Capture the cell that displays the provided text and extract its (x, y) central coordinate. 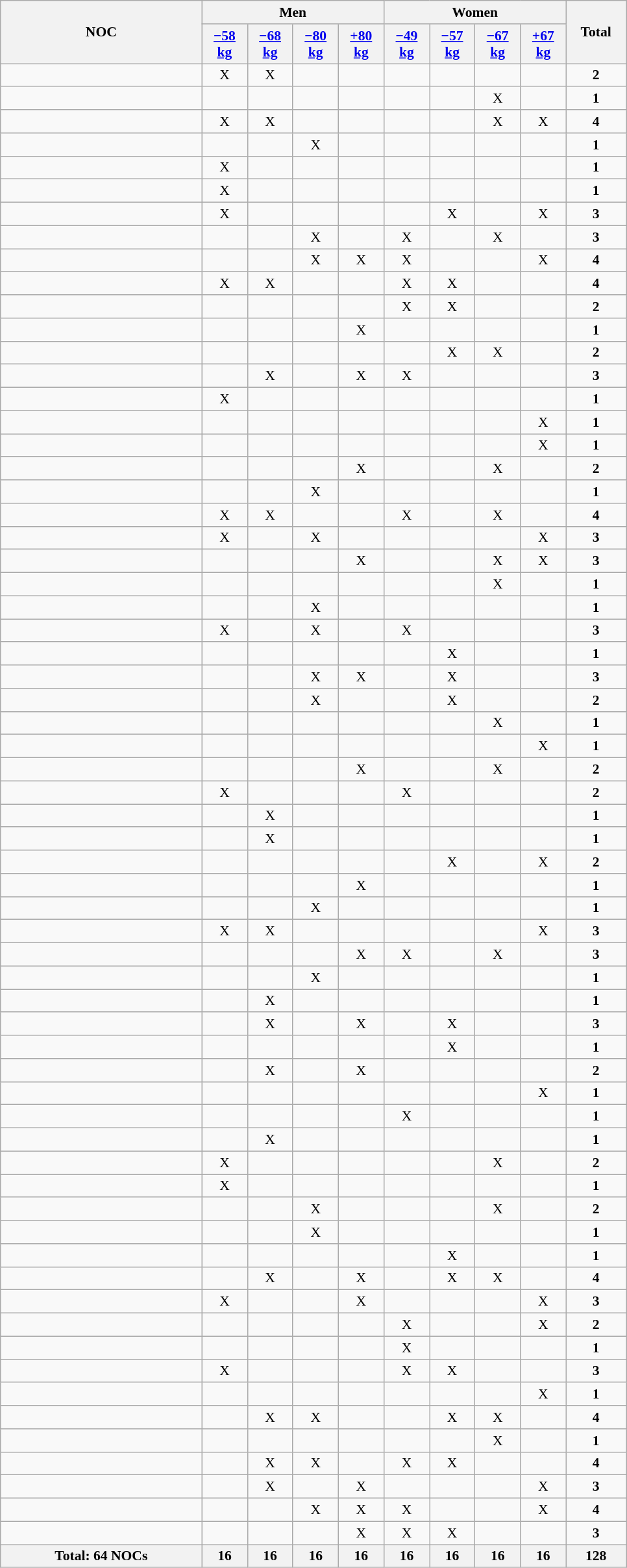
−68 kg (270, 44)
Total: 64 NOCs (101, 1556)
Men (293, 12)
+80 kg (361, 44)
−67 kg (498, 44)
−49 kg (406, 44)
−57 kg (452, 44)
−58 kg (225, 44)
NOC (101, 32)
−80 kg (315, 44)
Women (474, 12)
+67 kg (543, 44)
128 (596, 1556)
Total (596, 32)
